Scan for the cell matching the given text and deliver its (x, y) coordinate at center. 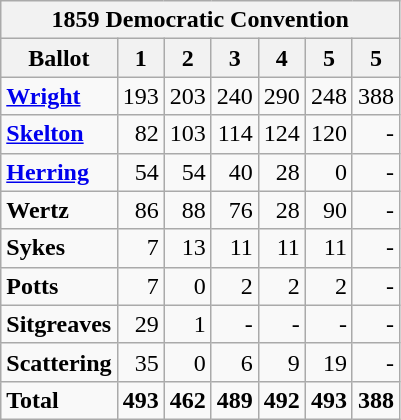
120 (328, 134)
Herring (59, 172)
3 (234, 58)
124 (282, 134)
Wright (59, 96)
Skelton (59, 134)
13 (188, 248)
462 (188, 400)
Total (59, 400)
76 (234, 210)
203 (188, 96)
Potts (59, 286)
88 (188, 210)
Scattering (59, 362)
103 (188, 134)
90 (328, 210)
193 (140, 96)
248 (328, 96)
1859 Democratic Convention (200, 20)
240 (234, 96)
Sitgreaves (59, 324)
290 (282, 96)
Ballot (59, 58)
86 (140, 210)
489 (234, 400)
Sykes (59, 248)
9 (282, 362)
114 (234, 134)
492 (282, 400)
Wertz (59, 210)
82 (140, 134)
6 (234, 362)
35 (140, 362)
19 (328, 362)
40 (234, 172)
29 (140, 324)
4 (282, 58)
